Output the [X, Y] coordinate of the center of the cell containing the given text.  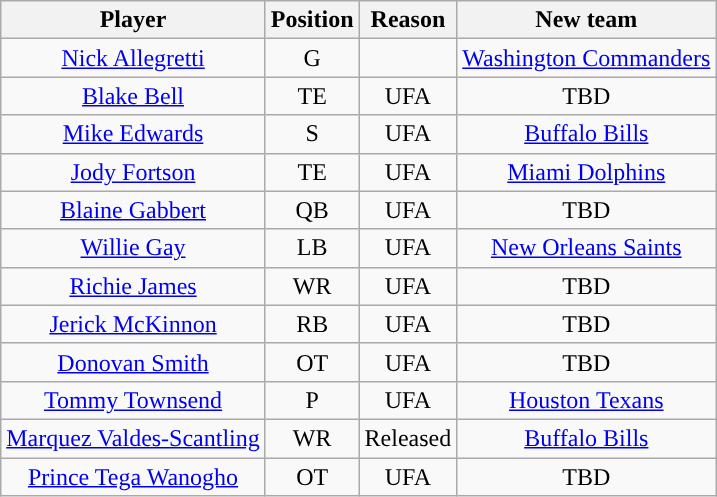
Jerick McKinnon [134, 324]
Washington Commanders [586, 58]
Richie James [134, 286]
Donovan Smith [134, 362]
Marquez Valdes-Scantling [134, 438]
Player [134, 20]
Reason [408, 20]
New Orleans Saints [586, 248]
Blake Bell [134, 96]
Nick Allegretti [134, 58]
G [312, 58]
Jody Fortson [134, 172]
Mike Edwards [134, 134]
Houston Texans [586, 400]
LB [312, 248]
Blaine Gabbert [134, 210]
Willie Gay [134, 248]
Tommy Townsend [134, 400]
New team [586, 20]
RB [312, 324]
Released [408, 438]
Position [312, 20]
Prince Tega Wanogho [134, 477]
S [312, 134]
Miami Dolphins [586, 172]
QB [312, 210]
P [312, 400]
